Scan for the cell matching the given text and deliver its (x, y) coordinate at center. 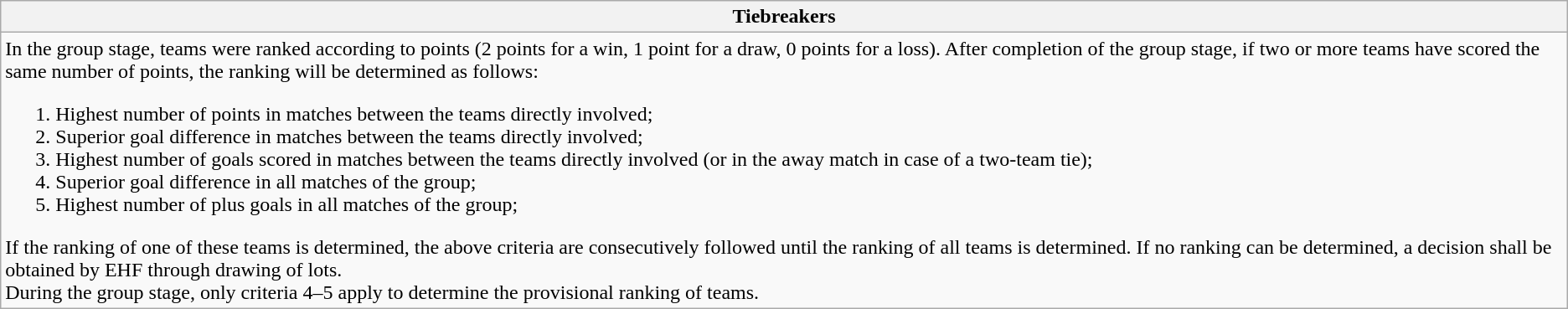
Tiebreakers (784, 17)
